Search for the cell housing the specified text and yield its (x, y) center coordinate. 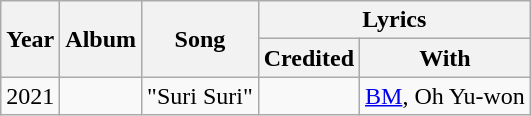
"Suri Suri" (200, 96)
Year (30, 39)
Song (200, 39)
Lyrics (394, 20)
BM, Oh Yu-won (446, 96)
Album (101, 39)
2021 (30, 96)
With (446, 58)
Credited (308, 58)
